Scan for the cell matching the given text and deliver its (x, y) coordinate at center. 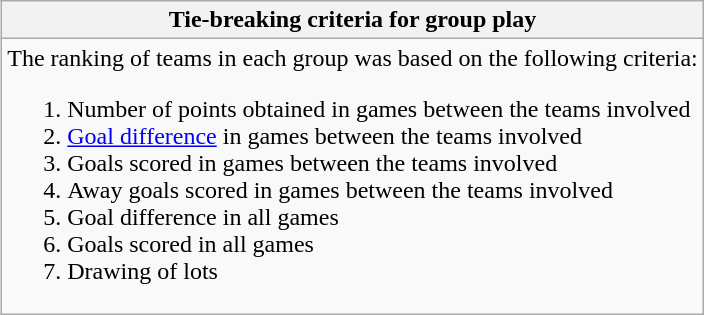
Tie-breaking criteria for group play (353, 20)
